For the text-containing cell, return its midpoint in [X, Y] coordinate format. 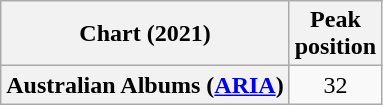
32 [335, 85]
Australian Albums (ARIA) [145, 85]
Peakposition [335, 34]
Chart (2021) [145, 34]
